Detect which cell encompasses the target text, then output its [X, Y] center coordinate. 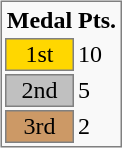
2nd [39, 92]
Pts. [98, 21]
10 [98, 56]
5 [98, 92]
Medal [39, 21]
3rd [39, 128]
1st [39, 56]
2 [98, 128]
